For the text-containing cell, return its midpoint in [X, Y] coordinate format. 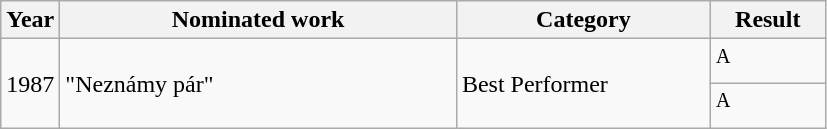
Year [30, 20]
Nominated work [258, 20]
"Neznámy pár" [258, 84]
Result [768, 20]
1987 [30, 84]
Category [583, 20]
Best Performer [583, 84]
